Extract the [x, y] coordinate from the center of the cell holding the provided text.  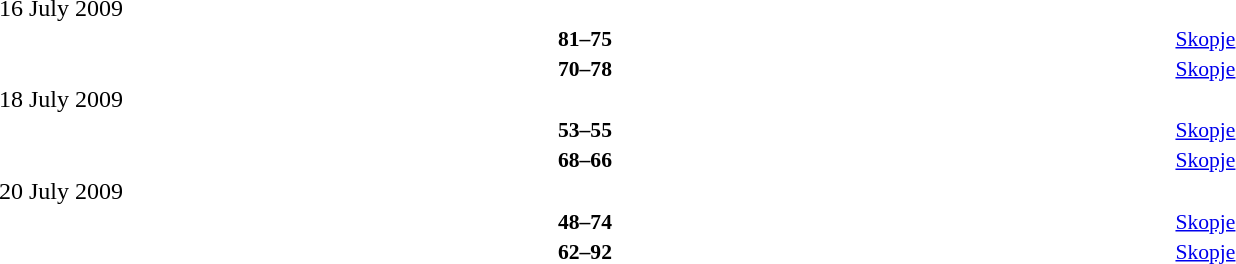
53–55 [584, 130]
48–74 [584, 222]
81–75 [584, 38]
68–66 [584, 160]
70–78 [584, 68]
